Determine the [x, y] coordinate at the center of the cell enclosing the given text.  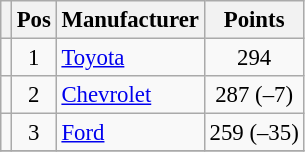
287 (–7) [254, 95]
3 [34, 133]
Ford [130, 133]
Manufacturer [130, 20]
Points [254, 20]
294 [254, 58]
Chevrolet [130, 95]
Toyota [130, 58]
Pos [34, 20]
2 [34, 95]
1 [34, 58]
259 (–35) [254, 133]
